Search for the cell housing the specified text and yield its (x, y) center coordinate. 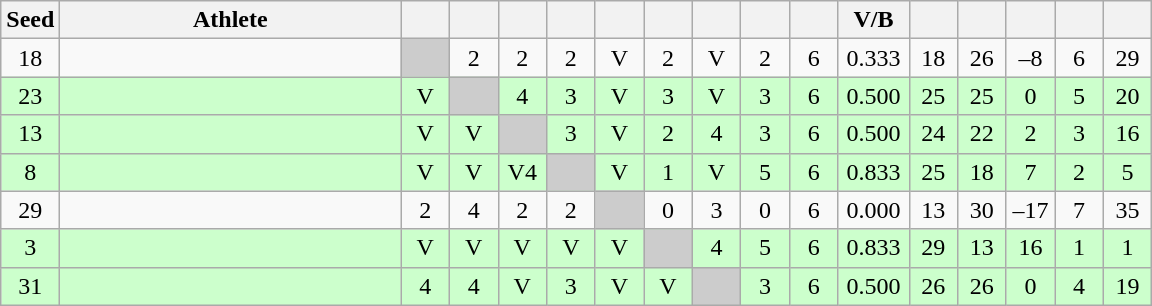
–8 (1030, 58)
30 (982, 210)
19 (1128, 286)
0.000 (874, 210)
V4 (522, 172)
8 (30, 172)
31 (30, 286)
0.333 (874, 58)
–17 (1030, 210)
Athlete (230, 20)
Seed (30, 20)
24 (934, 134)
20 (1128, 96)
22 (982, 134)
V/B (874, 20)
35 (1128, 210)
23 (30, 96)
